Return the [X, Y] coordinate for the center point of the cell that contains the specified text.  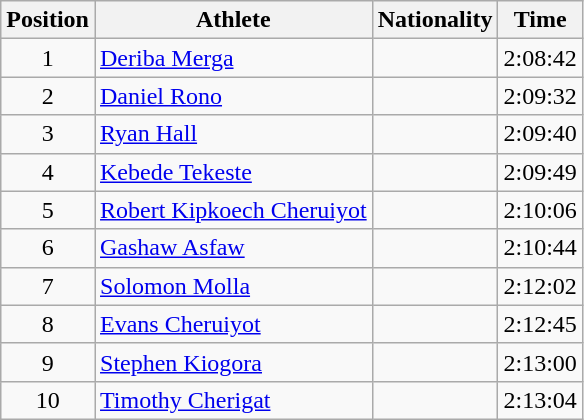
Timothy Cherigat [233, 400]
Gashaw Asfaw [233, 248]
2:13:00 [540, 362]
2:08:42 [540, 58]
Solomon Molla [233, 286]
Stephen Kiogora [233, 362]
Nationality [435, 20]
7 [48, 286]
Position [48, 20]
2:10:06 [540, 210]
8 [48, 324]
2:13:04 [540, 400]
Time [540, 20]
Robert Kipkoech Cheruiyot [233, 210]
2:12:02 [540, 286]
2:09:40 [540, 134]
Daniel Rono [233, 96]
Deriba Merga [233, 58]
5 [48, 210]
2:10:44 [540, 248]
2:12:45 [540, 324]
2:09:32 [540, 96]
10 [48, 400]
9 [48, 362]
Ryan Hall [233, 134]
2:09:49 [540, 172]
Evans Cheruiyot [233, 324]
4 [48, 172]
Athlete [233, 20]
6 [48, 248]
3 [48, 134]
1 [48, 58]
2 [48, 96]
Kebede Tekeste [233, 172]
